Return the (X, Y) coordinate for the center point of the cell that contains the specified text.  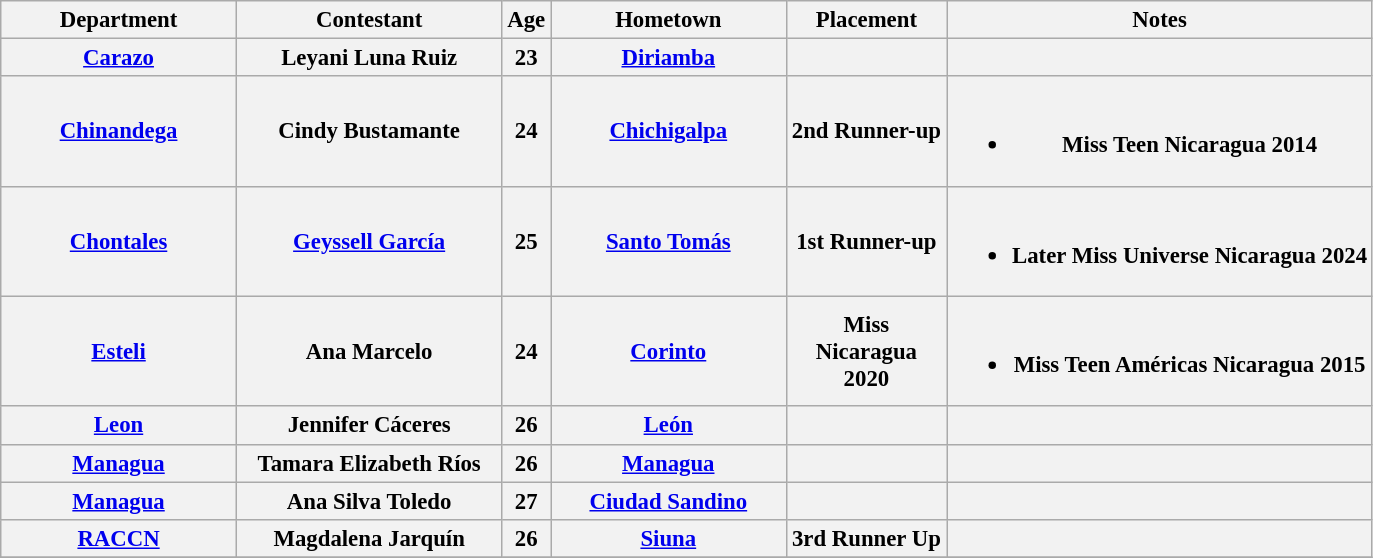
23 (526, 58)
27 (526, 501)
Later Miss Universe Nicaragua 2024 (1160, 241)
Miss Nicaragua 2020 (866, 351)
Leon (119, 426)
Age (526, 20)
Magdalena Jarquín (369, 538)
Placement (866, 20)
Esteli (119, 351)
Ana Marcelo (369, 351)
Cindy Bustamante (369, 131)
Contestant (369, 20)
2nd Runner-up (866, 131)
RACCN (119, 538)
Chinandega (119, 131)
Chontales (119, 241)
Siuna (668, 538)
Ana Silva Toledo (369, 501)
Carazo (119, 58)
Notes (1160, 20)
Miss Teen Américas Nicaragua 2015 (1160, 351)
Diriamba (668, 58)
Jennifer Cáceres (369, 426)
Leyani Luna Ruiz (369, 58)
Santo Tomás (668, 241)
Ciudad Sandino (668, 501)
León (668, 426)
Geyssell García (369, 241)
Hometown (668, 20)
25 (526, 241)
Chichigalpa (668, 131)
1st Runner-up (866, 241)
Corinto (668, 351)
Tamara Elizabeth Ríos (369, 463)
Miss Teen Nicaragua 2014 (1160, 131)
Department (119, 20)
3rd Runner Up (866, 538)
